Provide the (X, Y) coordinate of the cell's center where the given text is located.  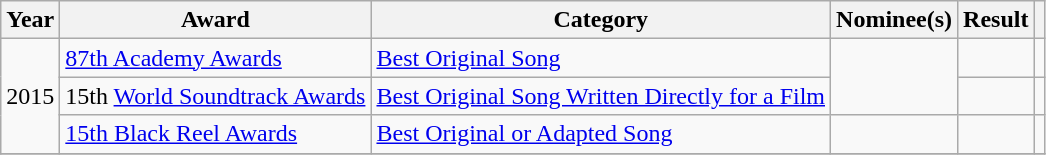
Best Original Song (601, 58)
Category (601, 20)
15th Black Reel Awards (216, 134)
87th Academy Awards (216, 58)
2015 (30, 96)
Award (216, 20)
Best Original Song Written Directly for a Film (601, 96)
Nominee(s) (894, 20)
Year (30, 20)
15th World Soundtrack Awards (216, 96)
Best Original or Adapted Song (601, 134)
Result (996, 20)
